Determine the [x, y] coordinate at the center of the cell enclosing the given text.  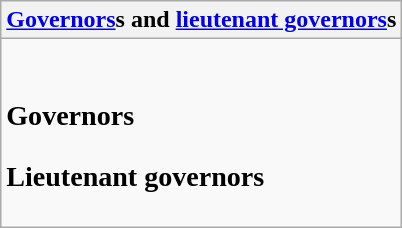
GovernorsLieutenant governors [202, 133]
Governorss and lieutenant governorss [202, 20]
